Capture the cell that displays the provided text and extract its (X, Y) central coordinate. 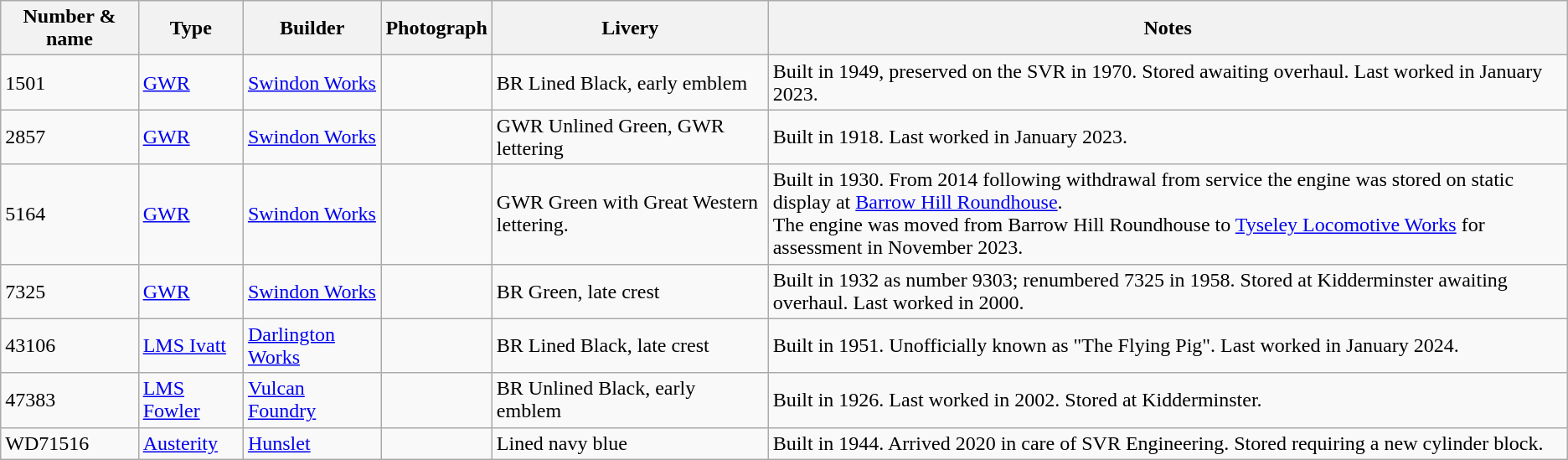
2857 (70, 137)
Vulcan Foundry (312, 401)
Type (191, 28)
GWR Unlined Green, GWR lettering (630, 137)
Notes (1168, 28)
Austerity (191, 443)
Built in 1926. Last worked in 2002. Stored at Kidderminster. (1168, 401)
Lined navy blue (630, 443)
LMS Fowler (191, 401)
Number & name (70, 28)
BR Lined Black, early emblem (630, 82)
Builder (312, 28)
Photograph (436, 28)
47383 (70, 401)
WD71516 (70, 443)
Darlington Works (312, 345)
7325 (70, 292)
5164 (70, 214)
Built in 1949, preserved on the SVR in 1970. Stored awaiting overhaul. Last worked in January 2023. (1168, 82)
Hunslet (312, 443)
LMS Ivatt (191, 345)
Livery (630, 28)
GWR Green with Great Western lettering. (630, 214)
43106 (70, 345)
BR Green, late crest (630, 292)
Built in 1951. Unofficially known as "The Flying Pig". Last worked in January 2024. (1168, 345)
Built in 1918. Last worked in January 2023. (1168, 137)
1501 (70, 82)
BR Lined Black, late crest (630, 345)
Built in 1932 as number 9303; renumbered 7325 in 1958. Stored at Kidderminster awaiting overhaul. Last worked in 2000. (1168, 292)
Built in 1944. Arrived 2020 in care of SVR Engineering. Stored requiring a new cylinder block. (1168, 443)
BR Unlined Black, early emblem (630, 401)
